Return the (X, Y) coordinate for the center point of the cell that contains the specified text.  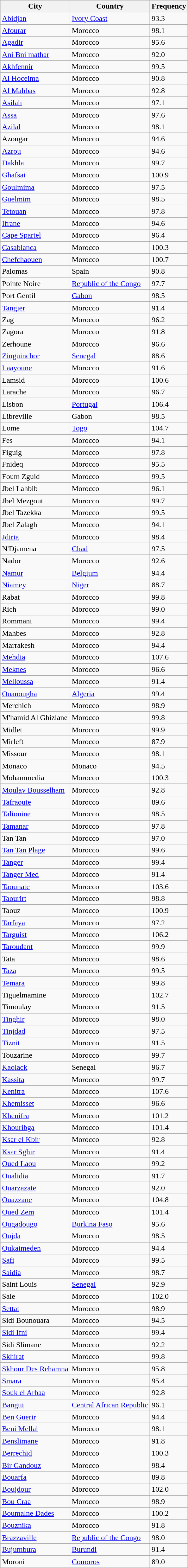
Ghafsai (35, 175)
Safi (35, 1260)
98.6 (169, 959)
89.0 (169, 1562)
Goulmima (35, 187)
Zinguinchor (35, 356)
97.6 (169, 115)
100.7 (169, 259)
Azrou (35, 151)
Burkina Faso (110, 1224)
Kaolack (35, 1067)
Rich (35, 609)
Sidi Ifni (35, 1333)
92.2 (169, 1345)
89.8 (169, 1477)
Akhfennir (35, 67)
Chad (110, 549)
Tetouan (35, 211)
100.6 (169, 380)
Tangier (35, 308)
98.8 (169, 898)
106.4 (169, 404)
Mirleft (35, 742)
Ksar Sghir (35, 1152)
Mahbes (35, 633)
Country (110, 6)
Beni Mellal (35, 1429)
N'Djamena (35, 549)
Jbel Mezgout (35, 500)
103.6 (169, 886)
92.9 (169, 1284)
Comoros (110, 1562)
Sidi Bounouara (35, 1321)
88.7 (169, 585)
Cape Spartel (35, 235)
Libreville (35, 416)
101.2 (169, 1115)
Berrechid (35, 1453)
Niamey (35, 585)
Tan Tan (35, 838)
Jdiria (35, 537)
Port Gentil (35, 296)
Marrakesh (35, 645)
Oualidia (35, 1176)
Bujumbura (35, 1550)
Spain (110, 271)
Targuist (35, 935)
96.2 (169, 320)
Larache (35, 392)
Sale (35, 1296)
Portugal (110, 404)
Lisbon (35, 404)
Tiznit (35, 1043)
Al Hoceima (35, 79)
Mehdia (35, 657)
Zag (35, 320)
Touzarine (35, 1055)
Mohammedia (35, 778)
Kassita (35, 1079)
Brazzaville (35, 1538)
Missour (35, 754)
Bangui (35, 1405)
104.7 (169, 428)
Ougadougo (35, 1224)
Belgium (110, 573)
Zagora (35, 332)
Azougar (35, 139)
Dakhla (35, 163)
Zerhoune (35, 344)
88.6 (169, 356)
Burundi (110, 1550)
Figuig (35, 452)
Palomas (35, 271)
Souk el Arbaa (35, 1393)
89.6 (169, 802)
Boujdour (35, 1489)
Afourar (35, 30)
Bouznika (35, 1526)
Skhirat (35, 1357)
Temara (35, 983)
Melloussa (35, 681)
102.7 (169, 995)
104.8 (169, 1200)
City (35, 6)
92.6 (169, 561)
Ani Bni mathar (35, 54)
Oukaimeden (35, 1248)
98.7 (169, 1272)
Tiguelmamine (35, 995)
Oujda (35, 1236)
Bir Gandouz (35, 1465)
Tarfaya (35, 923)
Ouarzazate (35, 1188)
Lome (35, 428)
Asilah (35, 103)
Oued Zem (35, 1212)
Oued Laou (35, 1164)
Lamsid (35, 380)
Al Mahbas (35, 91)
Ivory Coast (110, 18)
Timoulay (35, 1007)
Tanger (35, 862)
97.7 (169, 284)
Ksar el Kbir (35, 1140)
Chefchaouen (35, 259)
Frequency (169, 6)
Moulay Bousselham (35, 790)
Tamanar (35, 826)
Foum Zguid (35, 476)
Smara (35, 1381)
Azilal (35, 127)
Togo (110, 428)
Ben Guerir (35, 1417)
Central African Republic (110, 1405)
M'hamid Al Ghizlane (35, 717)
Tafraoute (35, 802)
91.6 (169, 368)
106.2 (169, 935)
Agadir (35, 42)
Bouarfa (35, 1477)
Kenitra (35, 1091)
95.5 (169, 464)
Tata (35, 959)
87.9 (169, 742)
Jbel Tazekka (35, 513)
Niger (110, 585)
Taourirt (35, 898)
Tanger Med (35, 874)
Nador (35, 561)
Jbel Zalagh (35, 525)
Taza (35, 971)
97.0 (169, 838)
99.6 (169, 850)
Guelmim (35, 199)
Meknes (35, 669)
Tinghir (35, 1019)
Tan Tan Plage (35, 850)
Skhour Des Rehamna (35, 1369)
Taouz (35, 910)
93.3 (169, 18)
Merchich (35, 705)
Namur (35, 573)
Khenifra (35, 1115)
97.2 (169, 923)
Khouribga (35, 1128)
Moroni (35, 1562)
Taroudant (35, 947)
Pointe Noire (35, 284)
99.2 (169, 1164)
Sidi Slimane (35, 1345)
97.1 (169, 103)
Bou Craa (35, 1501)
Fes (35, 440)
96.4 (169, 235)
Saint Louis (35, 1284)
Fnideq (35, 464)
Rabat (35, 597)
Rommani (35, 621)
Khemisset (35, 1103)
Ifrane (35, 223)
Taliouine (35, 814)
95.8 (169, 1369)
Benslimane (35, 1441)
Laayoune (35, 368)
Abidjan (35, 18)
Algeria (110, 693)
100.2 (169, 1514)
Casablanca (35, 247)
Ouazzane (35, 1200)
Midlet (35, 730)
99.0 (169, 609)
95.4 (169, 1381)
Saidia (35, 1272)
Jbel Lahbib (35, 488)
Taounate (35, 886)
Settat (35, 1309)
Assa (35, 115)
Ouanougha (35, 693)
Boumalne Dades (35, 1514)
91.7 (169, 1176)
Tinjdad (35, 1031)
